Find where the given text appears and provide that cell's center as [X, Y] coordinate. 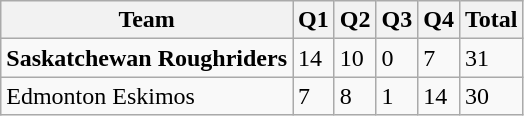
8 [355, 96]
Q4 [439, 20]
Total [491, 20]
Edmonton Eskimos [147, 96]
1 [397, 96]
Saskatchewan Roughriders [147, 58]
Q1 [314, 20]
Team [147, 20]
Q2 [355, 20]
Q3 [397, 20]
30 [491, 96]
31 [491, 58]
10 [355, 58]
0 [397, 58]
